Scan for the cell matching the given text and deliver its [x, y] coordinate at center. 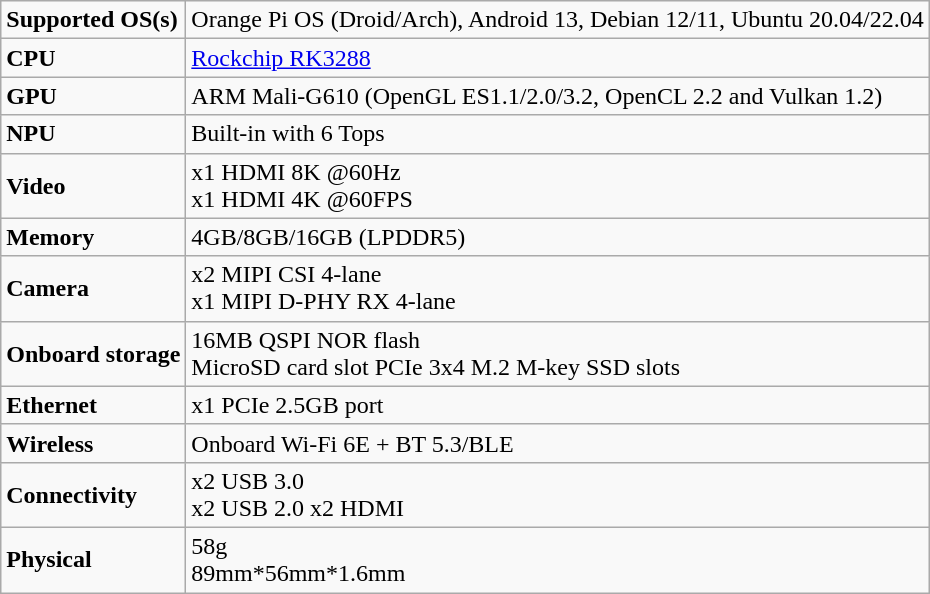
Wireless [94, 443]
16MB QSPI NOR flashMicroSD card slot PCIe 3x4 M.2 M-key SSD slots [558, 354]
Video [94, 186]
Onboard storage [94, 354]
Ethernet [94, 405]
Orange Pi OS (Droid/Arch), Android 13, Debian 12/11, Ubuntu 20.04/22.04 [558, 20]
x2 MIPI CSI 4-lanex1 MIPI D-PHY RX 4-lane [558, 288]
Supported OS(s) [94, 20]
x2 USB 3.0x2 USB 2.0 x2 HDMI [558, 494]
NPU [94, 134]
58g89mm*56mm*1.6mm [558, 560]
Camera [94, 288]
CPU [94, 58]
x1 PCIe 2.5GB port [558, 405]
Rockchip RK3288 [558, 58]
Onboard Wi-Fi 6E + BT 5.3/BLE [558, 443]
4GB/8GB/16GB (LPDDR5) [558, 237]
Connectivity [94, 494]
Physical [94, 560]
GPU [94, 96]
ARM Mali-G610 (OpenGL ES1.1/2.0/3.2, OpenCL 2.2 and Vulkan 1.2) [558, 96]
x1 HDMI 8K @60Hzx1 HDMI 4K @60FPS [558, 186]
Built-in with 6 Tops [558, 134]
Memory [94, 237]
